From the cell containing the given text, extract its center point as [x, y] coordinate. 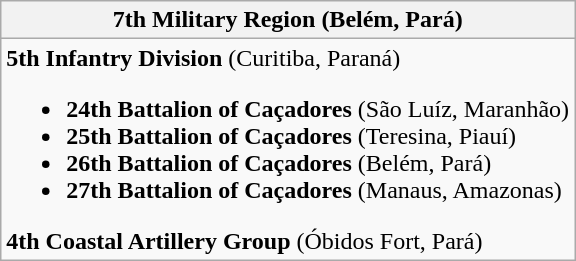
7th Military Region (Belém, Pará) [288, 20]
